Return the [X, Y] coordinate for the center point of the cell that contains the specified text.  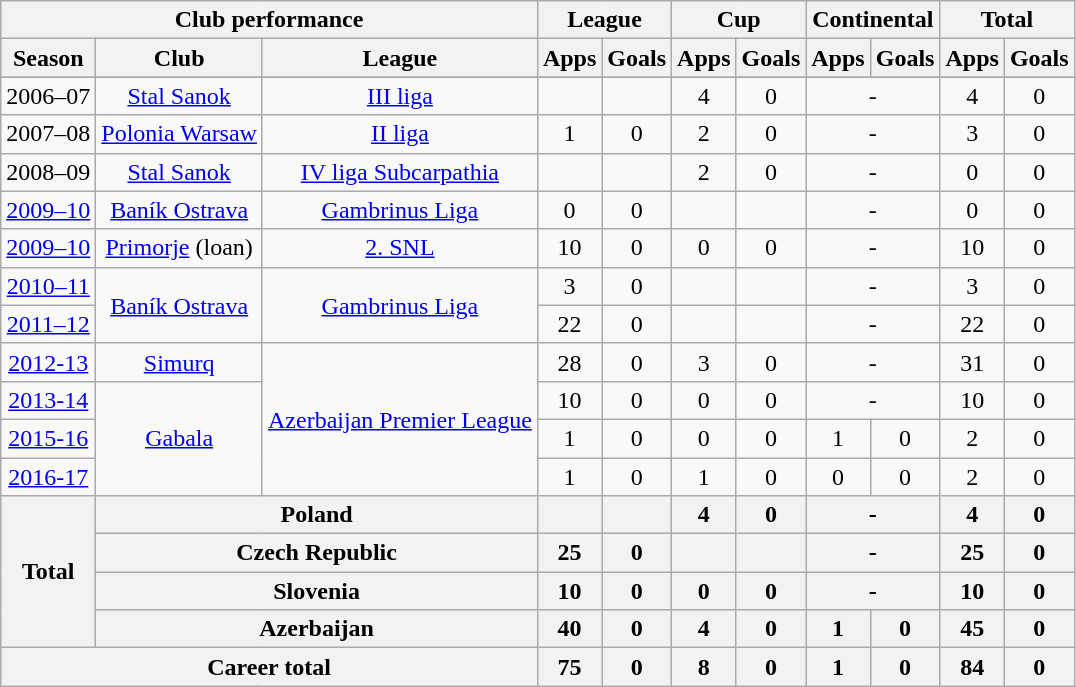
2008–09 [48, 172]
2007–08 [48, 134]
84 [972, 667]
8 [704, 667]
Polonia Warsaw [180, 134]
Career total [270, 667]
2016-17 [48, 477]
2. SNL [400, 248]
Club [180, 58]
Slovenia [317, 591]
II liga [400, 134]
28 [569, 362]
2011–12 [48, 324]
III liga [400, 96]
2006–07 [48, 96]
40 [569, 629]
Cup [739, 20]
Gabala [180, 438]
45 [972, 629]
Simurq [180, 362]
Season [48, 58]
75 [569, 667]
2010–11 [48, 286]
Continental [873, 20]
2013-14 [48, 400]
2012-13 [48, 362]
Czech Republic [317, 553]
Azerbaijan [317, 629]
IV liga Subcarpathia [400, 172]
Club performance [270, 20]
31 [972, 362]
2015-16 [48, 438]
Azerbaijan Premier League [400, 419]
Primorje (loan) [180, 248]
Poland [317, 515]
